Capture the cell that displays the provided text and extract its (X, Y) central coordinate. 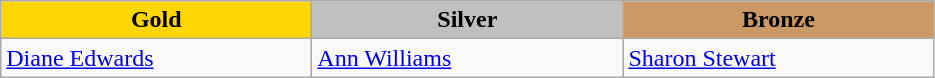
Silver (468, 20)
Bronze (778, 20)
Sharon Stewart (778, 58)
Gold (156, 20)
Ann Williams (468, 58)
Diane Edwards (156, 58)
